From the cell containing the given text, extract its center point as (X, Y) coordinate. 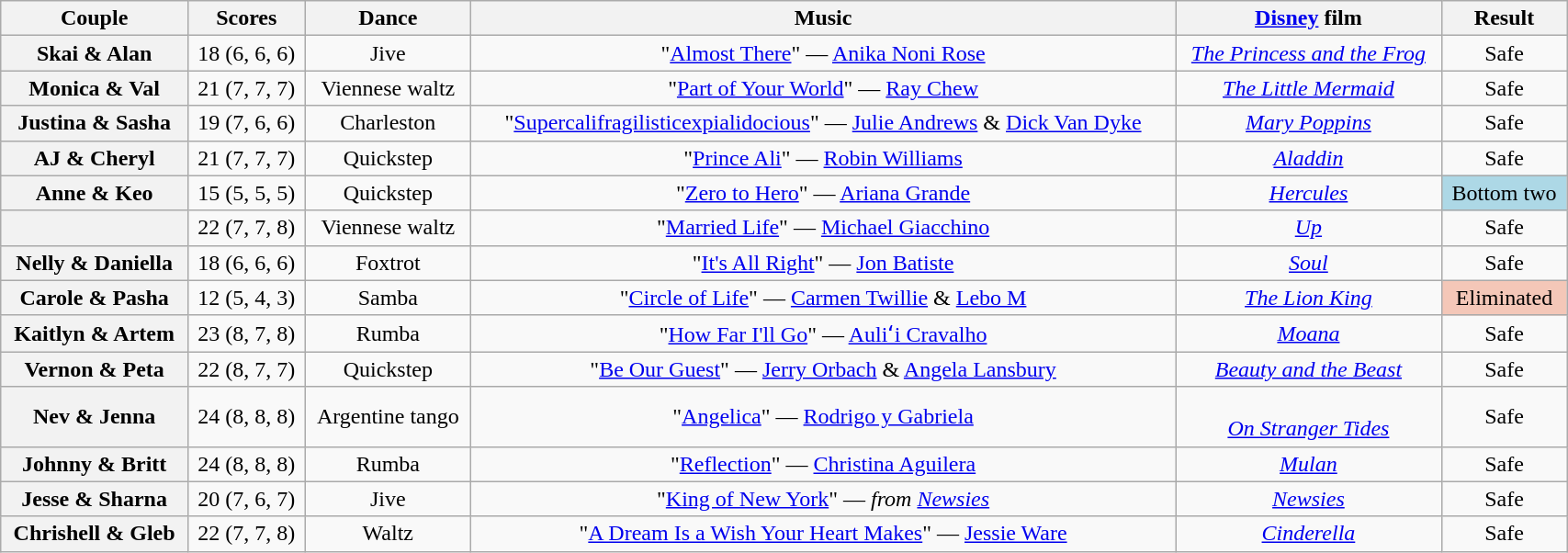
Newsies (1309, 499)
"Be Our Guest" — Jerry Orbach & Angela Lansbury (823, 369)
Nelly & Daniella (95, 263)
"Angelica" — Rodrigo y Gabriela (823, 417)
"Prince Ali" — Robin Williams (823, 158)
The Princess and the Frog (1309, 53)
"Zero to Hero" — Ariana Grande (823, 193)
Dance (388, 18)
Mary Poppins (1309, 123)
Carole & Pasha (95, 298)
Disney film (1309, 18)
"King of New York" — from Newsies (823, 499)
Eliminated (1504, 298)
Waltz (388, 534)
"Married Life" — Michael Giacchino (823, 228)
Johnny & Britt (95, 464)
Vernon & Peta (95, 369)
"Reflection" — Christina Aguilera (823, 464)
"Almost There" — Anika Noni Rose (823, 53)
Argentine tango (388, 417)
The Lion King (1309, 298)
Couple (95, 18)
Monica & Val (95, 88)
Skai & Alan (95, 53)
Kaitlyn & Artem (95, 333)
Jesse & Sharna (95, 499)
Bottom two (1504, 193)
23 (8, 7, 8) (246, 333)
Moana (1309, 333)
"Circle of Life" — Carmen Twillie & Lebo M (823, 298)
Cinderella (1309, 534)
Justina & Sasha (95, 123)
AJ & Cheryl (95, 158)
Up (1309, 228)
22 (8, 7, 7) (246, 369)
Anne & Keo (95, 193)
Chrishell & Gleb (95, 534)
15 (5, 5, 5) (246, 193)
Hercules (1309, 193)
Scores (246, 18)
Nev & Jenna (95, 417)
Charleston (388, 123)
"It's All Right" — Jon Batiste (823, 263)
Samba (388, 298)
"Part of Your World" — Ray Chew (823, 88)
Music (823, 18)
20 (7, 6, 7) (246, 499)
Beauty and the Beast (1309, 369)
The Little Mermaid (1309, 88)
Mulan (1309, 464)
"A Dream Is a Wish Your Heart Makes" — Jessie Ware (823, 534)
Aladdin (1309, 158)
Soul (1309, 263)
Foxtrot (388, 263)
Result (1504, 18)
12 (5, 4, 3) (246, 298)
On Stranger Tides (1309, 417)
"Supercalifragilisticexpialidocious" — Julie Andrews & Dick Van Dyke (823, 123)
19 (7, 6, 6) (246, 123)
"How Far I'll Go" — Auliʻi Cravalho (823, 333)
